Search for the cell housing the specified text and yield its (x, y) center coordinate. 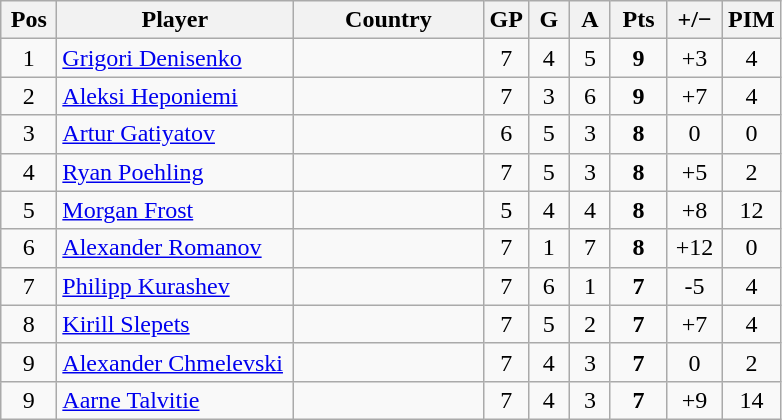
Alexander Romanov (175, 248)
A (590, 20)
12 (752, 210)
Aleksi Heponiemi (175, 96)
Kirill Slepets (175, 324)
Country (388, 20)
Pts (638, 20)
+9 (695, 400)
Morgan Frost (175, 210)
Artur Gatiyatov (175, 134)
PIM (752, 20)
Grigori Denisenko (175, 58)
Pos (29, 20)
+/− (695, 20)
G (548, 20)
+3 (695, 58)
GP (506, 20)
Player (175, 20)
Ryan Poehling (175, 172)
+5 (695, 172)
Philipp Kurashev (175, 286)
14 (752, 400)
Aarne Talvitie (175, 400)
+8 (695, 210)
Alexander Chmelevski (175, 362)
-5 (695, 286)
+12 (695, 248)
